For the text-containing cell, return its midpoint in (X, Y) coordinate format. 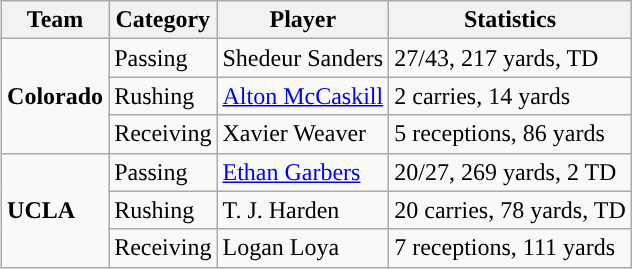
Logan Loya (303, 248)
20 carries, 78 yards, TD (510, 210)
7 receptions, 111 yards (510, 248)
20/27, 269 yards, 2 TD (510, 172)
Team (56, 20)
Xavier Weaver (303, 134)
Colorado (56, 96)
27/43, 217 yards, TD (510, 58)
Ethan Garbers (303, 172)
2 carries, 14 yards (510, 96)
Statistics (510, 20)
5 receptions, 86 yards (510, 134)
Alton McCaskill (303, 96)
Player (303, 20)
Category (163, 20)
Shedeur Sanders (303, 58)
UCLA (56, 210)
T. J. Harden (303, 210)
